Output the (X, Y) coordinate of the center of the cell containing the given text.  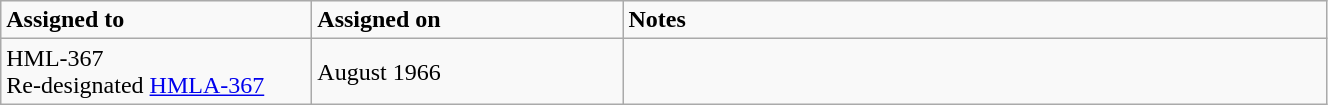
August 1966 (468, 72)
Assigned on (468, 20)
Notes (975, 20)
HML-367Re-designated HMLA-367 (156, 72)
Assigned to (156, 20)
